Identify which cell holds the provided text, then report its [x, y] central coordinate. 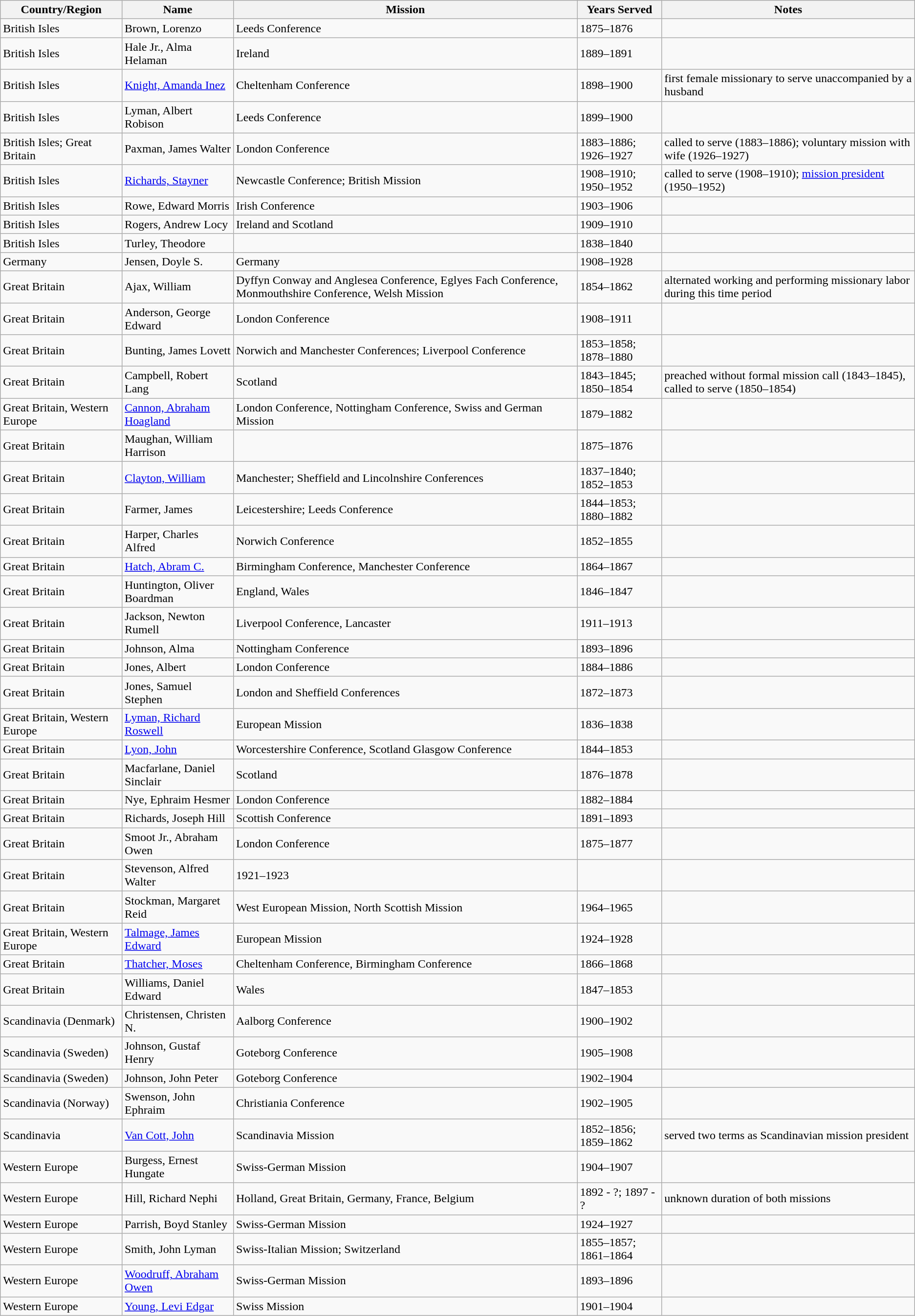
Christiania Conference [405, 1103]
1901–1904 [620, 1306]
1964–1965 [620, 907]
British Isles; Great Britain [62, 149]
Brown, Lorenzo [177, 28]
Scandinavia (Norway) [62, 1103]
Name [177, 10]
1883–1886; 1926–1927 [620, 149]
Notes [788, 10]
Cheltenham Conference, Birmingham Conference [405, 964]
Hatch, Abram C. [177, 566]
Ireland [405, 54]
1904–1907 [620, 1167]
Years Served [620, 10]
Jones, Albert [177, 667]
1852–1856; 1859–1862 [620, 1135]
Norwich Conference [405, 541]
Mission [405, 10]
Richards, Stayner [177, 181]
1924–1927 [620, 1224]
Nye, Ephraim Hesmer [177, 800]
Wales [405, 989]
called to serve (1883–1886); voluntary mission with wife (1926–1927) [788, 149]
Paxman, James Walter [177, 149]
Harper, Charles Alfred [177, 541]
1846–1847 [620, 591]
Parrish, Boyd Stanley [177, 1224]
Swiss Mission [405, 1306]
Scandinavia Mission [405, 1135]
Stockman, Margaret Reid [177, 907]
Hale Jr., Alma Helaman [177, 54]
1854–1862 [620, 286]
Swiss-Italian Mission; Switzerland [405, 1249]
Woodruff, Abraham Owen [177, 1281]
served two terms as Scandinavian mission president [788, 1135]
Birmingham Conference, Manchester Conference [405, 566]
Turley, Theodore [177, 243]
Maughan, William Harrison [177, 446]
1902–1905 [620, 1103]
Ajax, William [177, 286]
West European Mission, North Scottish Mission [405, 907]
1847–1853 [620, 989]
Swenson, John Ephraim [177, 1103]
Knight, Amanda Inez [177, 85]
Hill, Richard Nephi [177, 1198]
1924–1928 [620, 939]
1855–1857; 1861–1864 [620, 1249]
1889–1891 [620, 54]
Scottish Conference [405, 819]
Campbell, Robert Lang [177, 382]
1903–1906 [620, 206]
Burgess, Ernest Hungate [177, 1167]
1900–1902 [620, 1021]
Stevenson, Alfred Walter [177, 876]
Farmer, James [177, 509]
Talmage, James Edward [177, 939]
1844–1853; 1880–1882 [620, 509]
preached without formal mission call (1843–1845), called to serve (1850–1854) [788, 382]
Ireland and Scotland [405, 224]
London and Sheffield Conferences [405, 692]
1908–1910; 1950–1952 [620, 181]
England, Wales [405, 591]
1852–1855 [620, 541]
Anderson, George Edward [177, 319]
Jackson, Newton Rumell [177, 624]
Thatcher, Moses [177, 964]
1908–1928 [620, 261]
1853–1858; 1878–1880 [620, 351]
unknown duration of both missions [788, 1198]
Nottingham Conference [405, 648]
1876–1878 [620, 774]
1909–1910 [620, 224]
Holland, Great Britain, Germany, France, Belgium [405, 1198]
1837–1840; 1852–1853 [620, 478]
Liverpool Conference, Lancaster [405, 624]
1902–1904 [620, 1078]
Manchester; Sheffield and Lincolnshire Conferences [405, 478]
Aalborg Conference [405, 1021]
1843–1845; 1850–1854 [620, 382]
1908–1911 [620, 319]
Dyffyn Conway and Anglesea Conference, Eglyes Fach Conference, Monmouthshire Conference, Welsh Mission [405, 286]
Van Cott, John [177, 1135]
London Conference, Nottingham Conference, Swiss and German Mission [405, 414]
1866–1868 [620, 964]
Lyman, Albert Robison [177, 117]
Jones, Samuel Stephen [177, 692]
Jensen, Doyle S. [177, 261]
1891–1893 [620, 819]
1899–1900 [620, 117]
Johnson, John Peter [177, 1078]
Macfarlane, Daniel Sinclair [177, 774]
Johnson, Alma [177, 648]
Scandinavia [62, 1135]
1921–1923 [405, 876]
1872–1873 [620, 692]
Lyman, Richard Roswell [177, 724]
Newcastle Conference; British Mission [405, 181]
Cheltenham Conference [405, 85]
Johnson, Gustaf Henry [177, 1053]
Rogers, Andrew Locy [177, 224]
alternated working and performing missionary labor during this time period [788, 286]
1898–1900 [620, 85]
Scandinavia (Denmark) [62, 1021]
first female missionary to serve unaccompanied by a husband [788, 85]
Leicestershire; Leeds Conference [405, 509]
Huntington, Oliver Boardman [177, 591]
1905–1908 [620, 1053]
1892 - ?; 1897 - ? [620, 1198]
Smoot Jr., Abraham Owen [177, 843]
Lyon, John [177, 749]
Clayton, William [177, 478]
Rowe, Edward Morris [177, 206]
Christensen, Christen N. [177, 1021]
1836–1838 [620, 724]
1879–1882 [620, 414]
Young, Levi Edgar [177, 1306]
called to serve (1908–1910); mission president (1950–1952) [788, 181]
Richards, Joseph Hill [177, 819]
Bunting, James Lovett [177, 351]
1911–1913 [620, 624]
1884–1886 [620, 667]
1838–1840 [620, 243]
1882–1884 [620, 800]
1864–1867 [620, 566]
Norwich and Manchester Conferences; Liverpool Conference [405, 351]
Worcestershire Conference, Scotland Glasgow Conference [405, 749]
Irish Conference [405, 206]
1844–1853 [620, 749]
1875–1877 [620, 843]
Williams, Daniel Edward [177, 989]
Country/Region [62, 10]
Smith, John Lyman [177, 1249]
Cannon, Abraham Hoagland [177, 414]
